Detect which cell encompasses the target text, then output its (x, y) center coordinate. 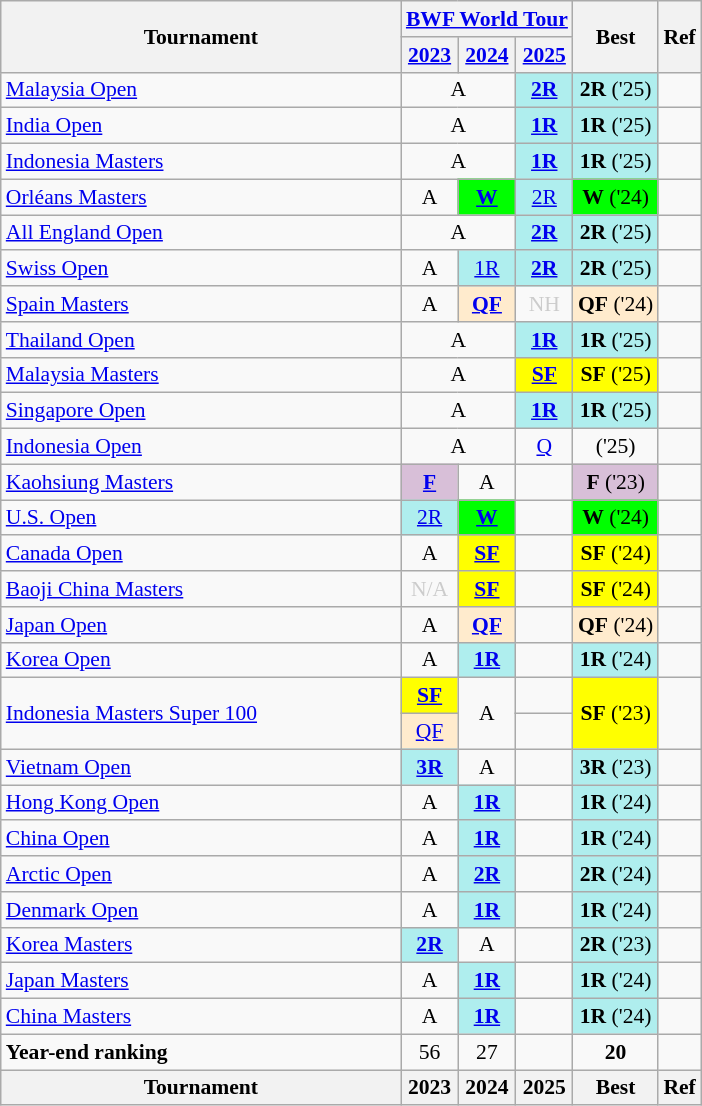
Korea Masters (201, 945)
U.S. Open (201, 518)
3R (430, 767)
Indonesia Masters Super 100 (201, 714)
3R ('23) (616, 767)
Japan Open (201, 625)
India Open (201, 126)
Q (544, 447)
SF ('25) (616, 375)
20 (616, 1052)
Malaysia Open (201, 90)
Thailand Open (201, 340)
Kaohsiung Masters (201, 482)
All England Open (201, 233)
Orléans Masters (201, 197)
Malaysia Masters (201, 375)
Denmark Open (201, 910)
Arctic Open (201, 874)
SF ('23) (616, 714)
Korea Open (201, 660)
N/A (430, 589)
Swiss Open (201, 269)
China Masters (201, 1017)
China Open (201, 839)
Year-end ranking (201, 1052)
Singapore Open (201, 411)
27 (486, 1052)
Canada Open (201, 554)
Baoji China Masters (201, 589)
F (430, 482)
Indonesia Open (201, 447)
Hong Kong Open (201, 803)
BWF World Tour (487, 19)
2R ('23) (616, 945)
2R ('24) (616, 874)
('25) (616, 447)
Japan Masters (201, 981)
56 (430, 1052)
Indonesia Masters (201, 162)
NH (544, 304)
Vietnam Open (201, 767)
Spain Masters (201, 304)
F ('23) (616, 482)
